Output the (x, y) coordinate of the center of the cell containing the given text.  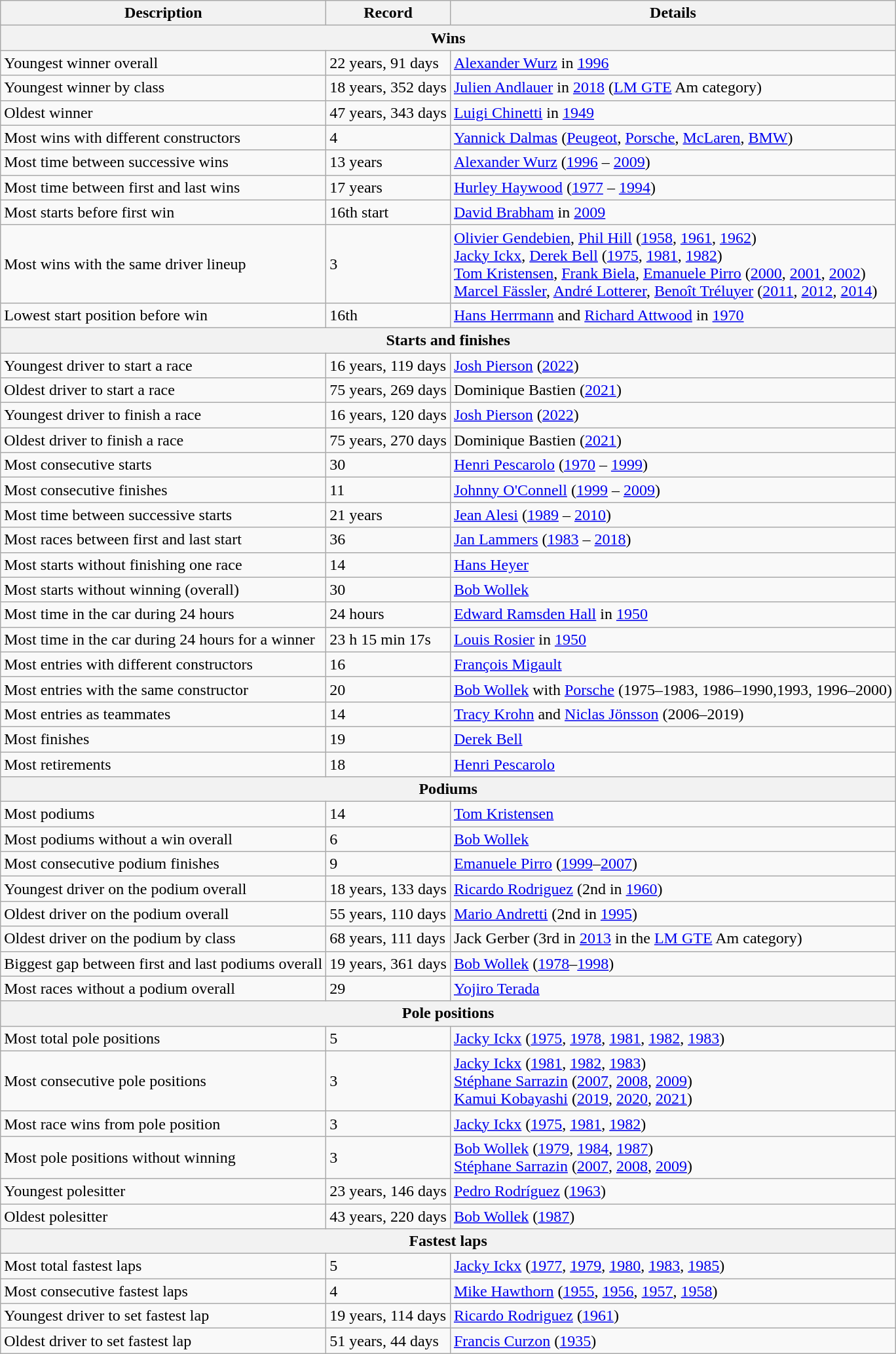
13 years (388, 162)
Description (164, 13)
Youngest driver to start a race (164, 365)
Fastest laps (448, 1241)
Youngest driver on the podium overall (164, 889)
Johnny O'Connell (1999 – 2009) (673, 490)
Lowest start position before win (164, 315)
Oldest driver to finish a race (164, 440)
18 (388, 764)
Most time between first and last wins (164, 187)
6 (388, 839)
75 years, 269 days (388, 390)
Oldest winner (164, 113)
Alexander Wurz (1996 – 2009) (673, 162)
Hurley Haywood (1977 – 1994) (673, 187)
Most pole positions without winning (164, 1157)
Most entries with the same constructor (164, 689)
Edward Ramsden Hall in 1950 (673, 614)
17 years (388, 187)
20 (388, 689)
Most entries as teammates (164, 714)
Most time in the car during 24 hours (164, 614)
16 (388, 664)
Yojiro Terada (673, 988)
19 (388, 739)
Henri Pescarolo (1970 – 1999) (673, 465)
Most total pole positions (164, 1038)
Podiums (448, 789)
75 years, 270 days (388, 440)
43 years, 220 days (388, 1216)
Yannick Dalmas (Peugeot, Porsche, McLaren, BMW) (673, 138)
Youngest winner by class (164, 88)
51 years, 44 days (388, 1341)
16th start (388, 212)
Jacky Ickx (1977, 1979, 1980, 1983, 1985) (673, 1266)
Louis Rosier in 1950 (673, 639)
Oldest driver to set fastest lap (164, 1341)
Tom Kristensen (673, 814)
11 (388, 490)
Most wins with different constructors (164, 138)
Pedro Rodríguez (1963) (673, 1191)
Mike Hawthorn (1955, 1956, 1957, 1958) (673, 1291)
Jack Gerber (3rd in 2013 in the LM GTE Am category) (673, 939)
Most consecutive podium finishes (164, 864)
16 years, 119 days (388, 365)
Mario Andretti (2nd in 1995) (673, 914)
François Migault (673, 664)
Bob Wollek (1987) (673, 1216)
Oldest driver on the podium by class (164, 939)
Luigi Chinetti in 1949 (673, 113)
18 years, 352 days (388, 88)
Youngest driver to finish a race (164, 415)
Julien Andlauer in 2018 (LM GTE Am category) (673, 88)
Most finishes (164, 739)
Youngest winner overall (164, 63)
9 (388, 864)
Youngest polesitter (164, 1191)
22 years, 91 days (388, 63)
Most podiums (164, 814)
Most consecutive finishes (164, 490)
Most time in the car during 24 hours for a winner (164, 639)
Bob Wollek (1978–1998) (673, 964)
16th (388, 315)
Youngest driver to set fastest lap (164, 1316)
Ricardo Rodriguez (2nd in 1960) (673, 889)
Hans Heyer (673, 565)
19 years, 114 days (388, 1316)
Pole positions (448, 1013)
Jean Alesi (1989 – 2010) (673, 515)
Record (388, 13)
Most races between first and last start (164, 540)
Oldest driver on the podium overall (164, 914)
Oldest polesitter (164, 1216)
Most podiums without a win overall (164, 839)
Jacky Ickx (1981, 1982, 1983) Stéphane Sarrazin (2007, 2008, 2009) Kamui Kobayashi (2019, 2020, 2021) (673, 1081)
Bob Wollek (1979, 1984, 1987) Stéphane Sarrazin (2007, 2008, 2009) (673, 1157)
18 years, 133 days (388, 889)
Most races without a podium overall (164, 988)
Most consecutive pole positions (164, 1081)
23 h 15 min 17s (388, 639)
Ricardo Rodriguez (1961) (673, 1316)
68 years, 111 days (388, 939)
Alexander Wurz in 1996 (673, 63)
Starts and finishes (448, 340)
Most total fastest laps (164, 1266)
Most starts before first win (164, 212)
36 (388, 540)
21 years (388, 515)
Henri Pescarolo (673, 764)
Most retirements (164, 764)
Most race wins from pole position (164, 1123)
Most entries with different constructors (164, 664)
Bob Wollek with Porsche (1975–1983, 1986–1990,1993, 1996–2000) (673, 689)
Details (673, 13)
29 (388, 988)
Tracy Krohn and Niclas Jönsson (2006–2019) (673, 714)
Most consecutive fastest laps (164, 1291)
23 years, 146 days (388, 1191)
47 years, 343 days (388, 113)
Wins (448, 38)
Jan Lammers (1983 – 2018) (673, 540)
Most starts without finishing one race (164, 565)
Most consecutive starts (164, 465)
24 hours (388, 614)
Most time between successive starts (164, 515)
Oldest driver to start a race (164, 390)
Jacky Ickx (1975, 1981, 1982) (673, 1123)
Most time between successive wins (164, 162)
Francis Curzon (1935) (673, 1341)
19 years, 361 days (388, 964)
Biggest gap between first and last podiums overall (164, 964)
16 years, 120 days (388, 415)
Derek Bell (673, 739)
Jacky Ickx (1975, 1978, 1981, 1982, 1983) (673, 1038)
55 years, 110 days (388, 914)
Emanuele Pirro (1999–2007) (673, 864)
Most wins with the same driver lineup (164, 263)
Hans Herrmann and Richard Attwood in 1970 (673, 315)
Most starts without winning (overall) (164, 590)
David Brabham in 2009 (673, 212)
